Find where the given text appears and provide that cell's center as [X, Y] coordinate. 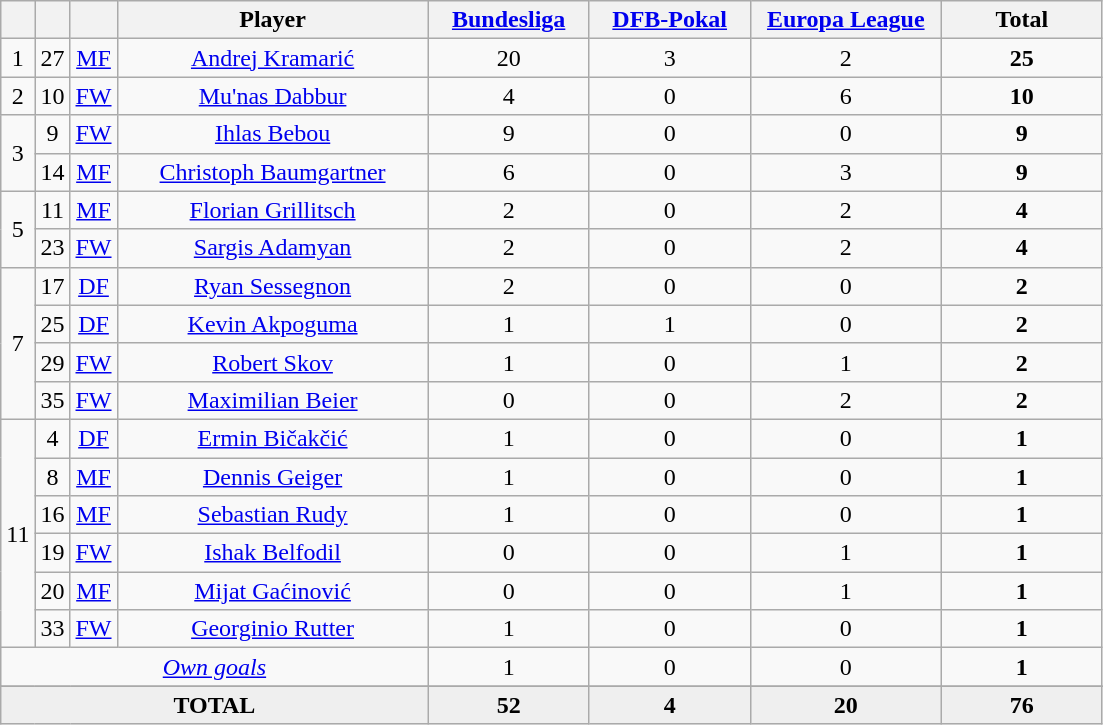
DFB-Pokal [670, 20]
Dennis Geiger [272, 477]
TOTAL [214, 705]
Mijat Gaćinović [272, 591]
7 [18, 343]
Mu'nas Dabbur [272, 96]
Ihlas Bebou [272, 134]
Ishak Belfodil [272, 553]
Kevin Akpoguma [272, 324]
Sebastian Rudy [272, 515]
27 [52, 58]
33 [52, 629]
14 [52, 172]
52 [508, 705]
29 [52, 362]
16 [52, 515]
Ermin Bičakčić [272, 438]
23 [52, 248]
Ryan Sessegnon [272, 286]
Robert Skov [272, 362]
8 [52, 477]
Bundesliga [508, 20]
Total [1022, 20]
Andrej Kramarić [272, 58]
Georginio Rutter [272, 629]
19 [52, 553]
35 [52, 400]
Europa League [846, 20]
17 [52, 286]
Sargis Adamyan [272, 248]
Christoph Baumgartner [272, 172]
76 [1022, 705]
5 [18, 229]
Florian Grillitsch [272, 210]
Maximilian Beier [272, 400]
Player [272, 20]
Own goals [214, 667]
